Provide the [x, y] coordinate of the cell's center where the given text is located.  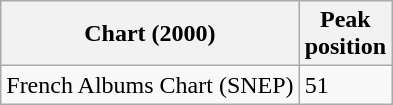
Chart (2000) [150, 34]
French Albums Chart (SNEP) [150, 85]
51 [345, 85]
Peakposition [345, 34]
